For the text-containing cell, return its midpoint in (x, y) coordinate format. 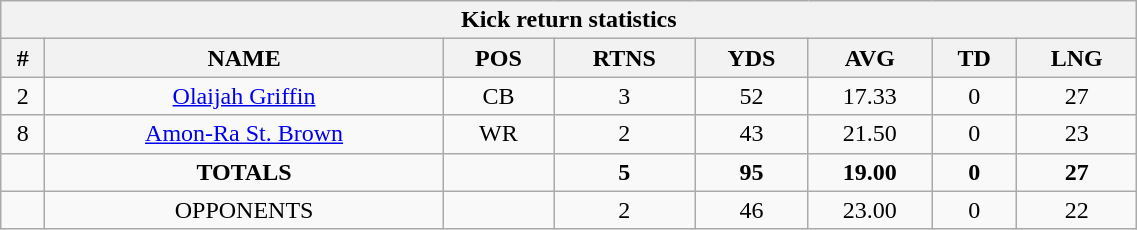
19.00 (870, 172)
17.33 (870, 96)
CB (498, 96)
21.50 (870, 134)
Olaijah Griffin (244, 96)
Kick return statistics (569, 20)
23 (1076, 134)
Amon-Ra St. Brown (244, 134)
TD (974, 58)
5 (625, 172)
23.00 (870, 210)
# (23, 58)
46 (752, 210)
22 (1076, 210)
52 (752, 96)
WR (498, 134)
8 (23, 134)
POS (498, 58)
43 (752, 134)
3 (625, 96)
NAME (244, 58)
RTNS (625, 58)
AVG (870, 58)
YDS (752, 58)
TOTALS (244, 172)
95 (752, 172)
OPPONENTS (244, 210)
LNG (1076, 58)
